Locate the cell with the specified text and output its (x, y) center coordinate. 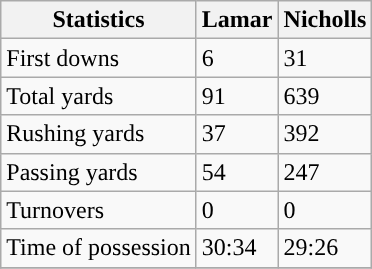
392 (325, 134)
31 (325, 58)
6 (237, 58)
Lamar (237, 20)
Turnovers (99, 210)
91 (237, 96)
247 (325, 172)
Statistics (99, 20)
37 (237, 134)
Rushing yards (99, 134)
Nicholls (325, 20)
Passing yards (99, 172)
54 (237, 172)
29:26 (325, 248)
First downs (99, 58)
30:34 (237, 248)
Total yards (99, 96)
Time of possession (99, 248)
639 (325, 96)
